Extract the [X, Y] coordinate from the center of the cell holding the provided text.  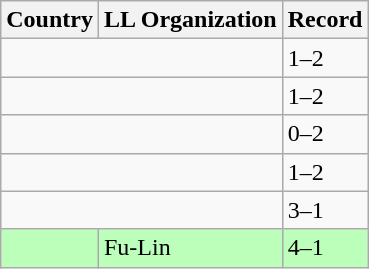
LL Organization [190, 20]
Fu-Lin [190, 248]
3–1 [325, 210]
0–2 [325, 134]
4–1 [325, 248]
Record [325, 20]
Country [50, 20]
